For the text-containing cell, return its midpoint in [X, Y] coordinate format. 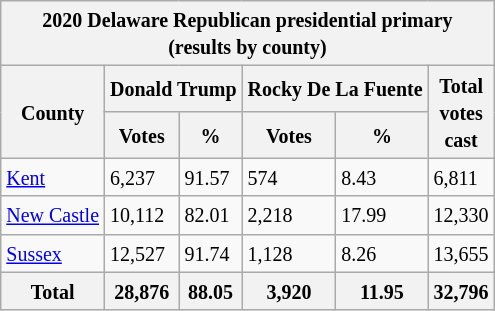
Rocky De La Fuente [335, 89]
2020 Delaware Republican presidential primary(results by county) [248, 34]
6,237 [142, 177]
91.74 [210, 253]
Total [53, 291]
32,796 [461, 291]
Sussex [53, 253]
574 [289, 177]
Kent [53, 177]
17.99 [382, 215]
8.43 [382, 177]
Totalvotescast [461, 112]
10,112 [142, 215]
28,876 [142, 291]
1,128 [289, 253]
2,218 [289, 215]
3,920 [289, 291]
New Castle [53, 215]
91.57 [210, 177]
County [53, 112]
13,655 [461, 253]
88.05 [210, 291]
8.26 [382, 253]
12,330 [461, 215]
6,811 [461, 177]
12,527 [142, 253]
Donald Trump [174, 89]
11.95 [382, 291]
82.01 [210, 215]
